Scan for the cell matching the given text and deliver its (x, y) coordinate at center. 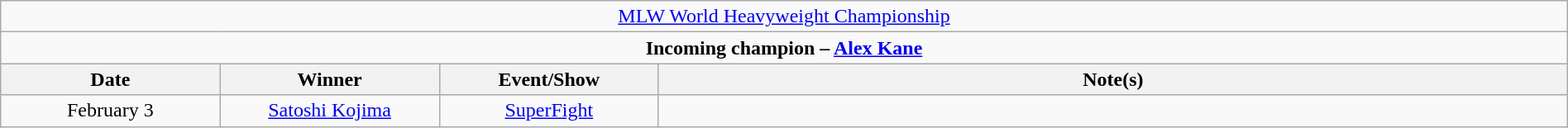
February 3 (111, 111)
Event/Show (549, 79)
Satoshi Kojima (329, 111)
Incoming champion – Alex Kane (784, 48)
SuperFight (549, 111)
MLW World Heavyweight Championship (784, 17)
Winner (329, 79)
Note(s) (1113, 79)
Date (111, 79)
